Identify which cell holds the provided text, then report its (X, Y) central coordinate. 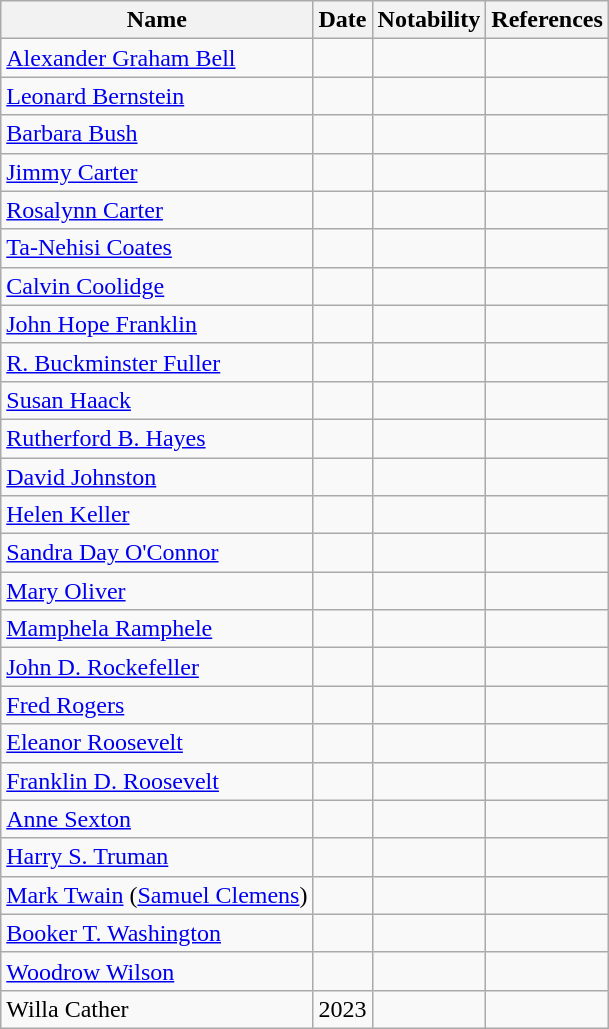
Anne Sexton (157, 819)
Date (342, 20)
Eleanor Roosevelt (157, 743)
Willa Cather (157, 1009)
Mark Twain (Samuel Clemens) (157, 895)
Sandra Day O'Connor (157, 553)
Franklin D. Roosevelt (157, 781)
David Johnston (157, 477)
Rosalynn Carter (157, 210)
John Hope Franklin (157, 324)
Alexander Graham Bell (157, 58)
References (548, 20)
R. Buckminster Fuller (157, 362)
Leonard Bernstein (157, 96)
Barbara Bush (157, 134)
Harry S. Truman (157, 857)
Helen Keller (157, 515)
Booker T. Washington (157, 933)
2023 (342, 1009)
Mamphela Ramphele (157, 629)
Mary Oliver (157, 591)
Calvin Coolidge (157, 286)
Name (157, 20)
John D. Rockefeller (157, 667)
Fred Rogers (157, 705)
Notability (429, 20)
Jimmy Carter (157, 172)
Ta-Nehisi Coates (157, 248)
Woodrow Wilson (157, 971)
Susan Haack (157, 400)
Rutherford B. Hayes (157, 438)
